Return the (x, y) coordinate for the center point of the cell that contains the specified text.  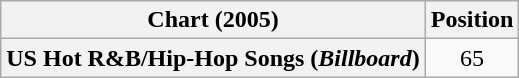
Chart (2005) (213, 20)
65 (472, 58)
US Hot R&B/Hip-Hop Songs (Billboard) (213, 58)
Position (472, 20)
